Return (X, Y) of the center of cell containing provided text 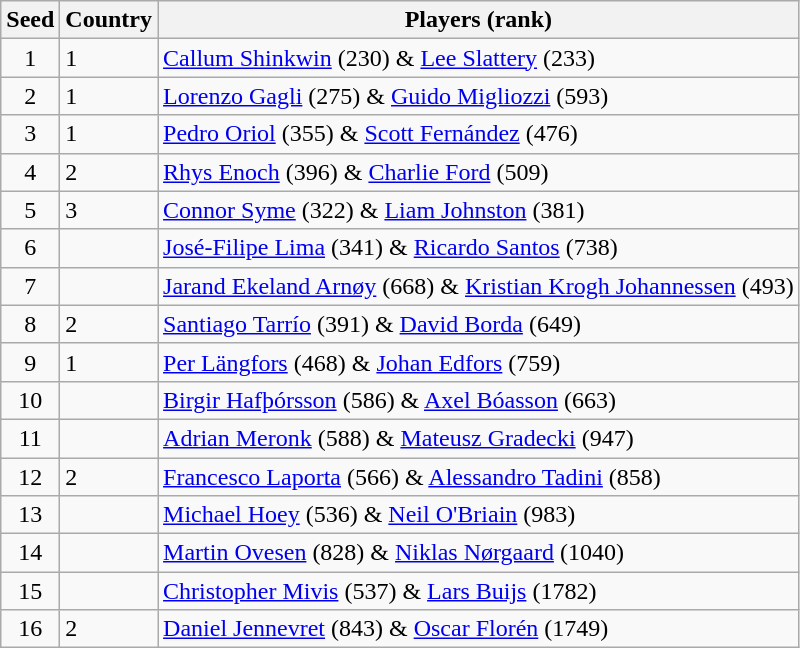
5 (30, 210)
7 (30, 286)
Seed (30, 20)
Santiago Tarrío (391) & David Borda (649) (479, 324)
14 (30, 553)
Francesco Laporta (566) & Alessandro Tadini (858) (479, 477)
Daniel Jennevret (843) & Oscar Florén (1749) (479, 629)
Christopher Mivis (537) & Lars Buijs (1782) (479, 591)
Michael Hoey (536) & Neil O'Briain (983) (479, 515)
Callum Shinkwin (230) & Lee Slattery (233) (479, 58)
15 (30, 591)
José-Filipe Lima (341) & Ricardo Santos (738) (479, 248)
8 (30, 324)
12 (30, 477)
13 (30, 515)
4 (30, 172)
Martin Ovesen (828) & Niklas Nørgaard (1040) (479, 553)
Country (109, 20)
Birgir Hafþórsson (586) & Axel Bóasson (663) (479, 400)
Players (rank) (479, 20)
10 (30, 400)
Pedro Oriol (355) & Scott Fernández (476) (479, 134)
16 (30, 629)
Per Längfors (468) & Johan Edfors (759) (479, 362)
Lorenzo Gagli (275) & Guido Migliozzi (593) (479, 96)
Adrian Meronk (588) & Mateusz Gradecki (947) (479, 438)
Connor Syme (322) & Liam Johnston (381) (479, 210)
Jarand Ekeland Arnøy (668) & Kristian Krogh Johannessen (493) (479, 286)
Rhys Enoch (396) & Charlie Ford (509) (479, 172)
11 (30, 438)
9 (30, 362)
6 (30, 248)
